Determine the (X, Y) coordinate at the center of the cell enclosing the given text.  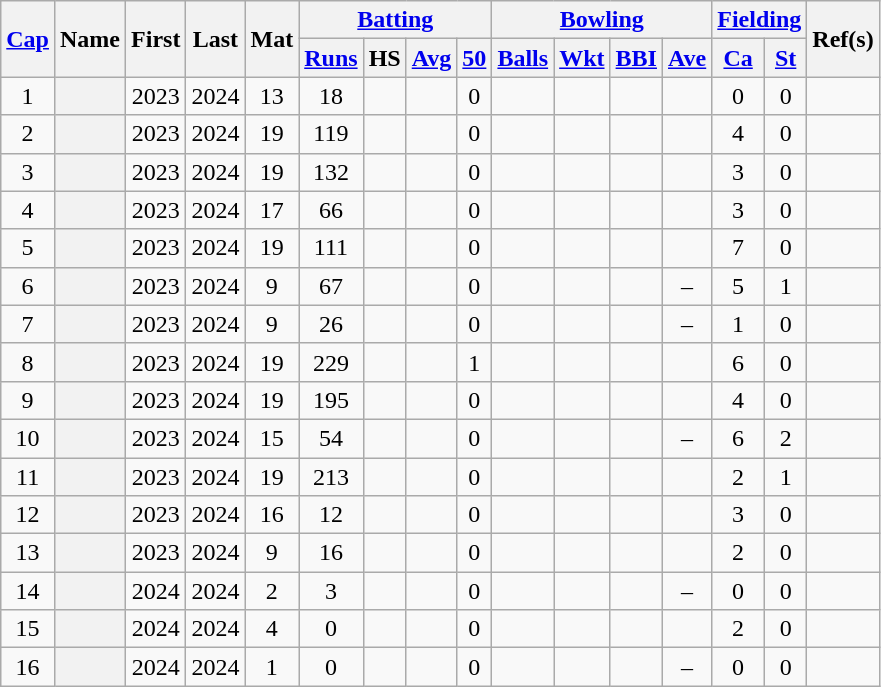
54 (331, 438)
St (786, 58)
Fielding (760, 20)
Name (90, 39)
17 (272, 210)
26 (331, 324)
119 (331, 134)
132 (331, 172)
111 (331, 248)
Runs (331, 58)
Cap (28, 39)
Batting (396, 20)
14 (28, 591)
229 (331, 362)
BBI (636, 58)
10 (28, 438)
First (156, 39)
Ave (686, 58)
HS (384, 58)
Ref(s) (843, 39)
Last (216, 39)
Ca (738, 58)
Avg (432, 58)
67 (331, 286)
Wkt (582, 58)
66 (331, 210)
18 (331, 96)
195 (331, 400)
11 (28, 477)
Mat (272, 39)
Balls (523, 58)
8 (28, 362)
213 (331, 477)
Bowling (602, 20)
50 (474, 58)
